Identify which cell holds the provided text, then report its [x, y] central coordinate. 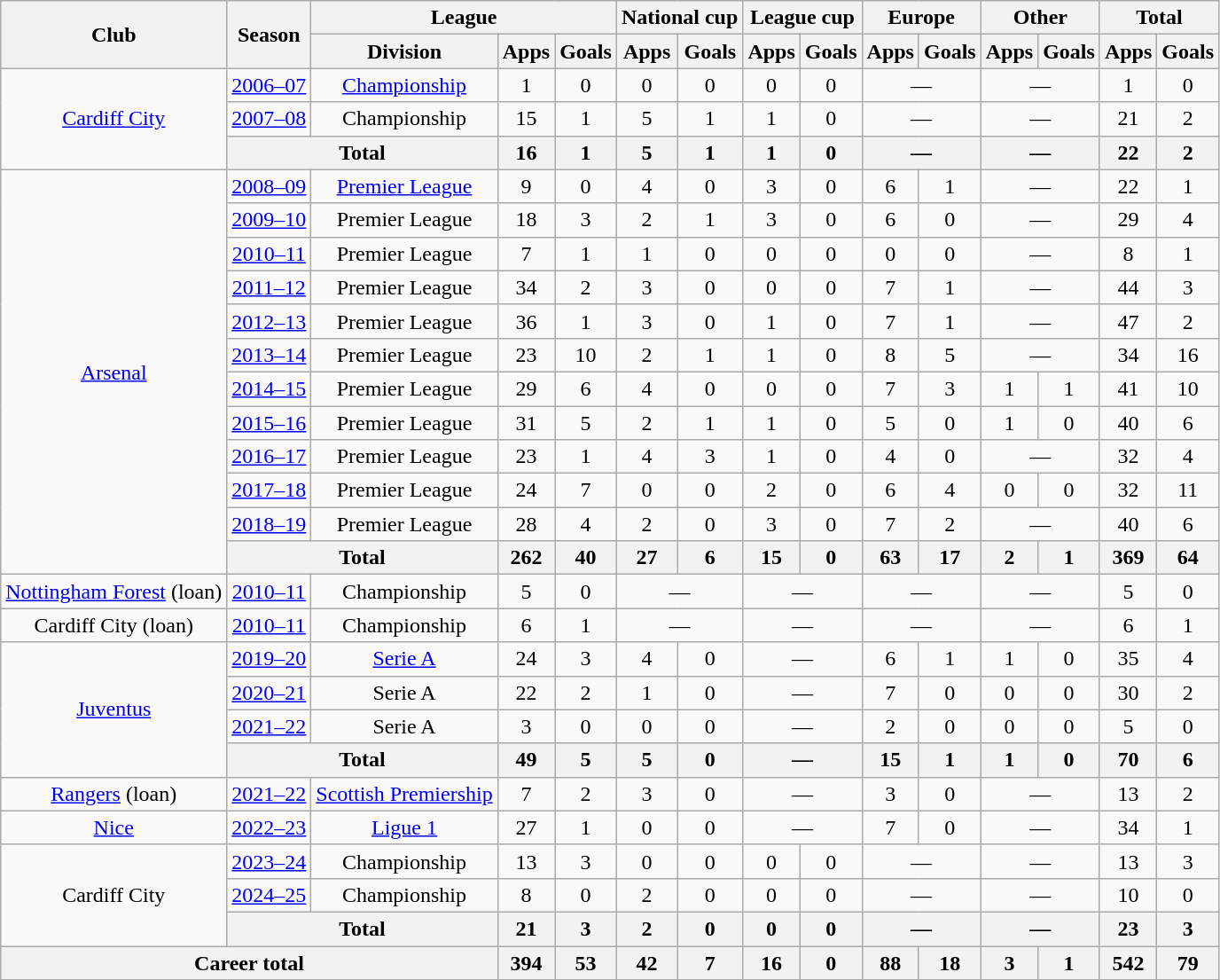
Rangers (loan) [113, 794]
2012–13 [270, 321]
2022–23 [270, 827]
36 [526, 321]
Career total [249, 962]
National cup [679, 18]
2017–18 [270, 490]
Division [404, 51]
88 [890, 962]
2009–10 [270, 220]
2019–20 [270, 659]
394 [526, 962]
2013–14 [270, 355]
42 [646, 962]
49 [526, 760]
Other [1040, 18]
Nice [113, 827]
League [465, 18]
Europe [921, 18]
2006–07 [270, 85]
47 [1128, 321]
Scottish Premiership [404, 794]
41 [1128, 388]
Cardiff City (loan) [113, 625]
28 [526, 524]
Arsenal [113, 372]
70 [1128, 760]
2023–24 [270, 861]
2018–19 [270, 524]
2011–12 [270, 287]
Nottingham Forest (loan) [113, 592]
Juventus [113, 710]
2007–08 [270, 119]
63 [890, 558]
2008–09 [270, 186]
35 [1128, 659]
53 [586, 962]
2024–25 [270, 895]
542 [1128, 962]
79 [1188, 962]
9 [526, 186]
44 [1128, 287]
2016–17 [270, 457]
30 [1128, 693]
League cup [802, 18]
369 [1128, 558]
64 [1188, 558]
31 [526, 423]
11 [1188, 490]
Ligue 1 [404, 827]
Club [113, 35]
Season [270, 35]
2015–16 [270, 423]
2020–21 [270, 693]
2014–15 [270, 388]
262 [526, 558]
17 [950, 558]
